Scan for the cell matching the given text and deliver its [x, y] coordinate at center. 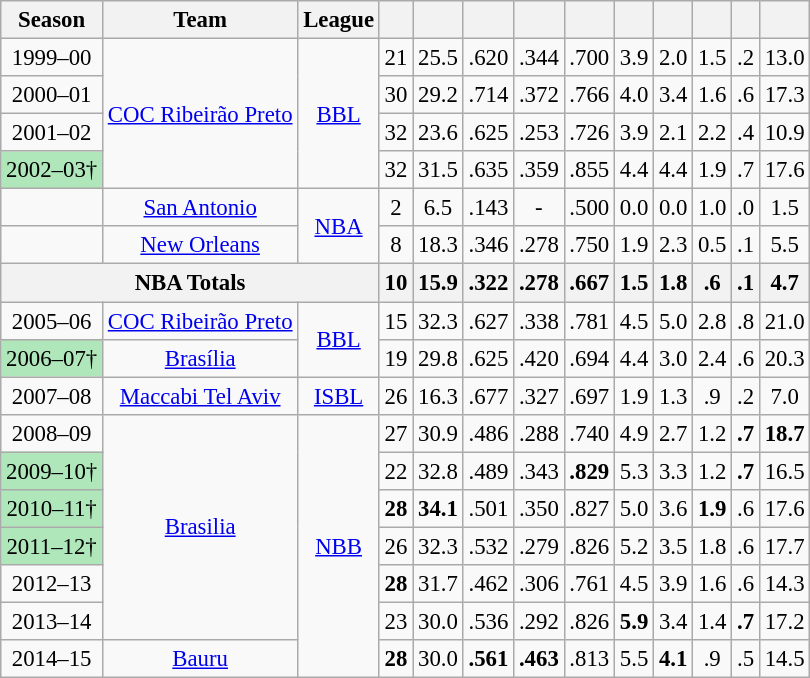
Brasilia [200, 527]
.420 [539, 358]
18.3 [438, 245]
.288 [539, 433]
NBA [338, 226]
4.1 [674, 659]
NBB [338, 546]
.5 [746, 659]
.697 [589, 396]
31.5 [438, 170]
1.3 [674, 396]
3.6 [674, 509]
.761 [589, 584]
16.5 [784, 471]
Bauru [200, 659]
5.3 [634, 471]
6.5 [438, 208]
1.0 [712, 208]
5.2 [634, 546]
.322 [488, 283]
.740 [589, 433]
.781 [589, 321]
4.9 [634, 433]
2.0 [674, 58]
2.7 [674, 433]
2008–09 [52, 433]
.343 [539, 471]
20.3 [784, 358]
.620 [488, 58]
.489 [488, 471]
.561 [488, 659]
29.2 [438, 95]
.750 [589, 245]
21.0 [784, 321]
.855 [589, 170]
13.0 [784, 58]
2011–12† [52, 546]
23 [396, 621]
.143 [488, 208]
.500 [589, 208]
19 [396, 358]
2000–01 [52, 95]
3.5 [674, 546]
League [338, 20]
23.6 [438, 133]
34.1 [438, 509]
7.0 [784, 396]
.344 [539, 58]
30 [396, 95]
.536 [488, 621]
.700 [589, 58]
3.3 [674, 471]
4.7 [784, 283]
31.7 [438, 584]
30.9 [438, 433]
1999–00 [52, 58]
.463 [539, 659]
10 [396, 283]
.829 [589, 471]
ISBL [338, 396]
14.3 [784, 584]
2010–11† [52, 509]
.292 [539, 621]
2.1 [674, 133]
.694 [589, 358]
.8 [746, 321]
.766 [589, 95]
.346 [488, 245]
2001–02 [52, 133]
17.3 [784, 95]
21 [396, 58]
NBA Totals [190, 283]
.813 [589, 659]
1.4 [712, 621]
2013–14 [52, 621]
14.5 [784, 659]
.372 [539, 95]
15.9 [438, 283]
27 [396, 433]
.726 [589, 133]
2.3 [674, 245]
2.4 [712, 358]
5.9 [634, 621]
.4 [746, 133]
2014–15 [52, 659]
10.9 [784, 133]
2 [396, 208]
.501 [488, 509]
.532 [488, 546]
.627 [488, 321]
.677 [488, 396]
17.2 [784, 621]
4.0 [634, 95]
Team [200, 20]
32.8 [438, 471]
.0 [746, 208]
2.2 [712, 133]
25.5 [438, 58]
.253 [539, 133]
Season [52, 20]
2007–08 [52, 396]
.462 [488, 584]
2009–10† [52, 471]
San Antonio [200, 208]
.338 [539, 321]
.714 [488, 95]
2012–13 [52, 584]
Maccabi Tel Aviv [200, 396]
.486 [488, 433]
17.7 [784, 546]
16.3 [438, 396]
2.8 [712, 321]
.350 [539, 509]
2006–07† [52, 358]
22 [396, 471]
Brasília [200, 358]
.667 [589, 283]
.359 [539, 170]
8 [396, 245]
- [539, 208]
.827 [589, 509]
New Orleans [200, 245]
3.0 [674, 358]
2005–06 [52, 321]
.635 [488, 170]
29.8 [438, 358]
.279 [539, 546]
.306 [539, 584]
18.7 [784, 433]
15 [396, 321]
2002–03† [52, 170]
.327 [539, 396]
0.5 [712, 245]
